Provide the (X, Y) coordinate of the cell's center where the given text is located.  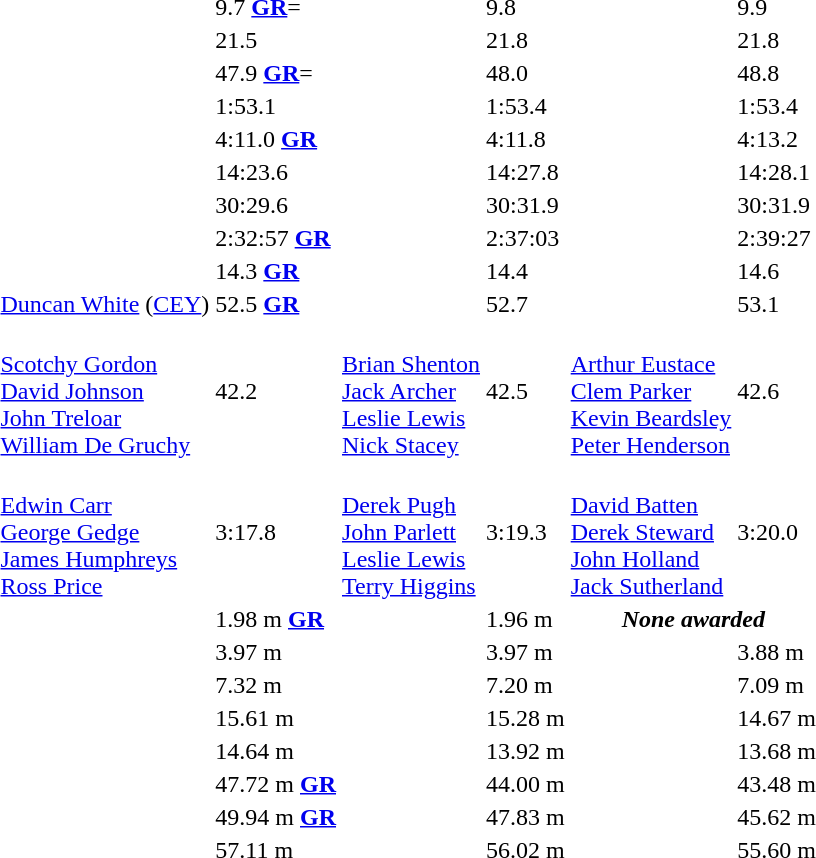
42.5 (526, 391)
14:27.8 (526, 172)
1:53.1 (276, 106)
15.61 m (276, 718)
3:17.8 (276, 532)
Brian ShentonJack ArcherLeslie LewisNick Stacey (412, 391)
47.72 m GR (276, 784)
21.5 (276, 40)
52.7 (526, 304)
1.96 m (526, 619)
30:29.6 (276, 205)
42.2 (276, 391)
52.5 GR (276, 304)
30:31.9 (526, 205)
Derek PughJohn ParlettLeslie LewisTerry Higgins (412, 532)
48.0 (526, 73)
13.92 m (526, 751)
44.00 m (526, 784)
21.8 (526, 40)
15.28 m (526, 718)
3:19.3 (526, 532)
14.3 GR (276, 271)
7.20 m (526, 685)
1:53.4 (526, 106)
David BattenDerek StewardJohn HollandJack Sutherland (651, 532)
14.64 m (276, 751)
49.94 m GR (276, 817)
7.32 m (276, 685)
2:32:57 GR (276, 238)
1.98 m GR (276, 619)
4:11.0 GR (276, 139)
14:23.6 (276, 172)
47.83 m (526, 817)
Arthur EustaceClem ParkerKevin BeardsleyPeter Henderson (651, 391)
2:37:03 (526, 238)
14.4 (526, 271)
4:11.8 (526, 139)
47.9 GR= (276, 73)
